Provide the (x, y) coordinate of the cell's center where the given text is located.  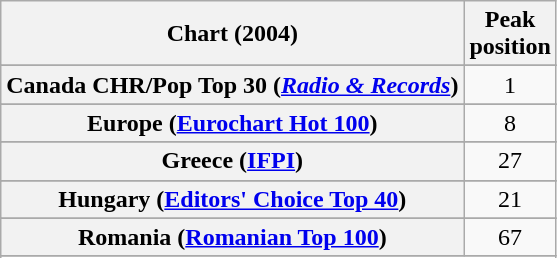
Europe (Eurochart Hot 100) (232, 123)
8 (510, 123)
Chart (2004) (232, 34)
27 (510, 161)
Romania (Romanian Top 100) (232, 237)
Canada CHR/Pop Top 30 (Radio & Records) (232, 85)
67 (510, 237)
Greece (IFPI) (232, 161)
Peakposition (510, 34)
21 (510, 199)
Hungary (Editors' Choice Top 40) (232, 199)
1 (510, 85)
